From the cell containing the given text, extract its center point as [x, y] coordinate. 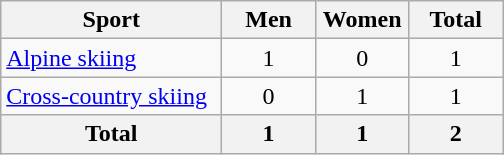
Cross-country skiing [112, 96]
Women [362, 20]
2 [456, 134]
Men [269, 20]
Sport [112, 20]
Alpine skiing [112, 58]
